Identify which cell holds the provided text, then report its [X, Y] central coordinate. 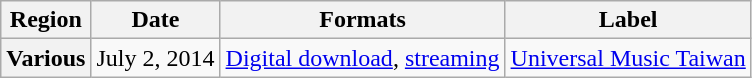
Various [46, 58]
Label [628, 20]
Formats [362, 20]
July 2, 2014 [156, 58]
Digital download, streaming [362, 58]
Date [156, 20]
Universal Music Taiwan [628, 58]
Region [46, 20]
